Determine the [X, Y] coordinate at the center of the cell enclosing the given text.  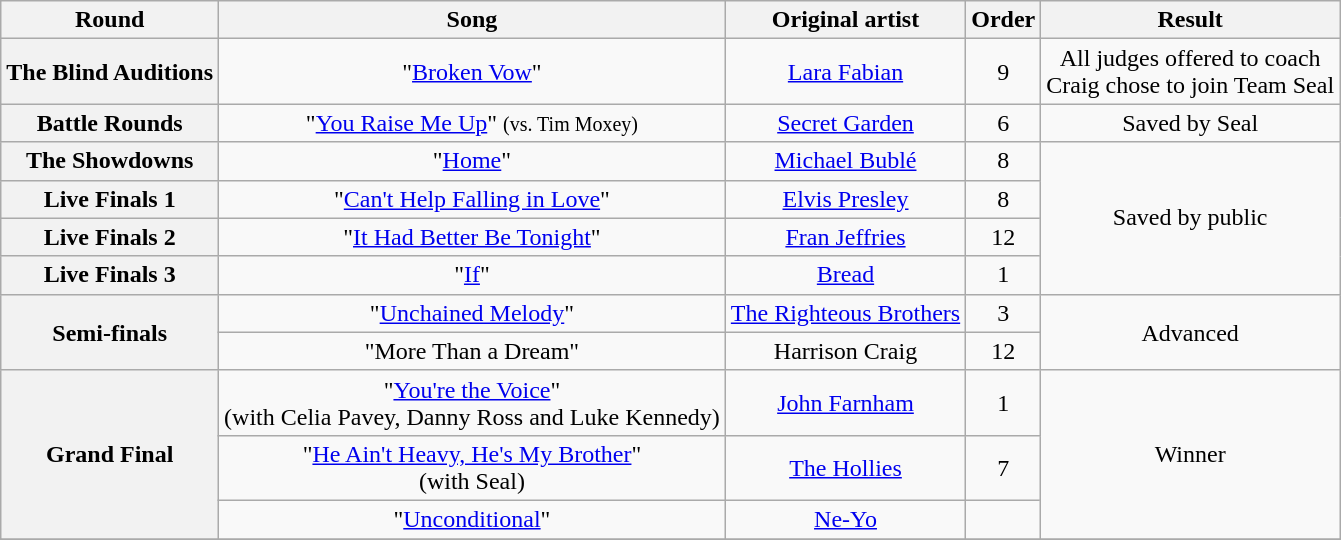
Saved by Seal [1190, 123]
"You Raise Me Up" (vs. Tim Moxey) [472, 123]
Live Finals 3 [110, 275]
Song [472, 20]
The Hollies [845, 468]
All judges offered to coachCraig chose to join Team Seal [1190, 72]
Winner [1190, 454]
"Can't Help Falling in Love" [472, 199]
Live Finals 2 [110, 237]
6 [1004, 123]
Advanced [1190, 332]
Michael Bublé [845, 161]
Ne-Yo [845, 519]
Elvis Presley [845, 199]
"Home" [472, 161]
Bread [845, 275]
Grand Final [110, 454]
Round [110, 20]
The Showdowns [110, 161]
Result [1190, 20]
"Broken Vow" [472, 72]
9 [1004, 72]
Battle Rounds [110, 123]
Live Finals 1 [110, 199]
"It Had Better Be Tonight" [472, 237]
Secret Garden [845, 123]
John Farnham [845, 402]
Order [1004, 20]
"Unchained Melody" [472, 313]
Lara Fabian [845, 72]
Fran Jeffries [845, 237]
"You're the Voice" (with Celia Pavey, Danny Ross and Luke Kennedy) [472, 402]
The Righteous Brothers [845, 313]
Harrison Craig [845, 351]
Saved by public [1190, 218]
Semi-finals [110, 332]
"If" [472, 275]
"Unconditional" [472, 519]
3 [1004, 313]
"He Ain't Heavy, He's My Brother" (with Seal) [472, 468]
7 [1004, 468]
The Blind Auditions [110, 72]
Original artist [845, 20]
"More Than a Dream" [472, 351]
